Find where the given text appears and provide that cell's center as [X, Y] coordinate. 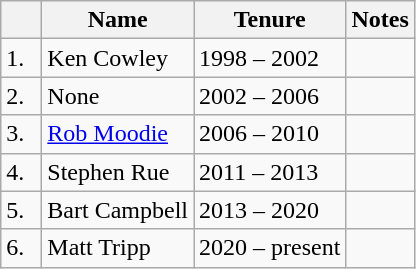
Matt Tripp [118, 248]
6. [22, 248]
4. [22, 172]
2. [22, 96]
5. [22, 210]
2013 – 2020 [270, 210]
2006 – 2010 [270, 134]
Name [118, 20]
Notes [380, 20]
Rob Moodie [118, 134]
Tenure [270, 20]
Stephen Rue [118, 172]
2020 – present [270, 248]
1998 – 2002 [270, 58]
1. [22, 58]
2011 – 2013 [270, 172]
None [118, 96]
3. [22, 134]
Ken Cowley [118, 58]
Bart Campbell [118, 210]
2002 – 2006 [270, 96]
